Scan for the cell matching the given text and deliver its [x, y] coordinate at center. 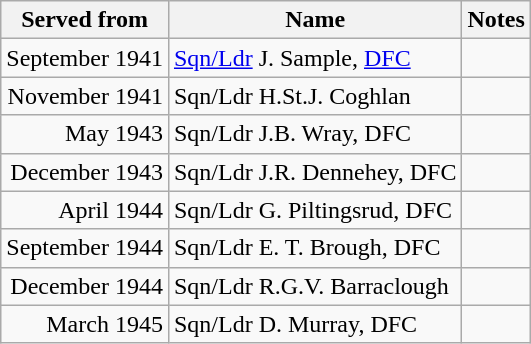
Sqn/Ldr R.G.V. Barraclough [315, 286]
April 1944 [85, 210]
September 1941 [85, 58]
Sqn/Ldr J. Sample, DFC [315, 58]
Sqn/Ldr H.St.J. Coghlan [315, 96]
December 1944 [85, 286]
Sqn/Ldr G. Piltingsrud, DFC [315, 210]
Sqn/Ldr E. T. Brough, DFC [315, 248]
Notes [496, 20]
March 1945 [85, 324]
Sqn/Ldr D. Murray, DFC [315, 324]
Sqn/Ldr J.B. Wray, DFC [315, 134]
Sqn/Ldr J.R. Dennehey, DFC [315, 172]
May 1943 [85, 134]
December 1943 [85, 172]
Served from [85, 20]
Name [315, 20]
September 1944 [85, 248]
November 1941 [85, 96]
